Locate the cell with the specified text and output its [X, Y] center coordinate. 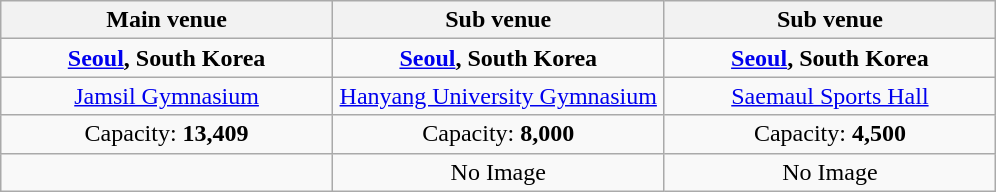
Capacity: 4,500 [830, 134]
Capacity: 13,409 [167, 134]
Jamsil Gymnasium [167, 96]
Main venue [167, 20]
Capacity: 8,000 [498, 134]
Saemaul Sports Hall [830, 96]
Hanyang University Gymnasium [498, 96]
